Extract the (x, y) coordinate from the center of the cell holding the provided text.  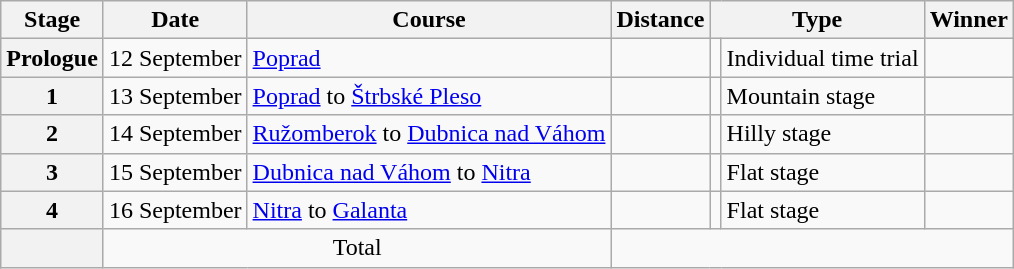
4 (52, 210)
Prologue (52, 58)
Stage (52, 20)
2 (52, 134)
Ružomberok to Dubnica nad Váhom (429, 134)
Distance (660, 20)
Total (357, 248)
Nitra to Galanta (429, 210)
Winner (968, 20)
15 September (175, 172)
Course (429, 20)
Type (817, 20)
Individual time trial (822, 58)
12 September (175, 58)
1 (52, 96)
Mountain stage (822, 96)
Date (175, 20)
3 (52, 172)
13 September (175, 96)
Poprad (429, 58)
Poprad to Štrbské Pleso (429, 96)
16 September (175, 210)
Hilly stage (822, 134)
Dubnica nad Váhom to Nitra (429, 172)
14 September (175, 134)
